Locate the cell with the specified text and output its (x, y) center coordinate. 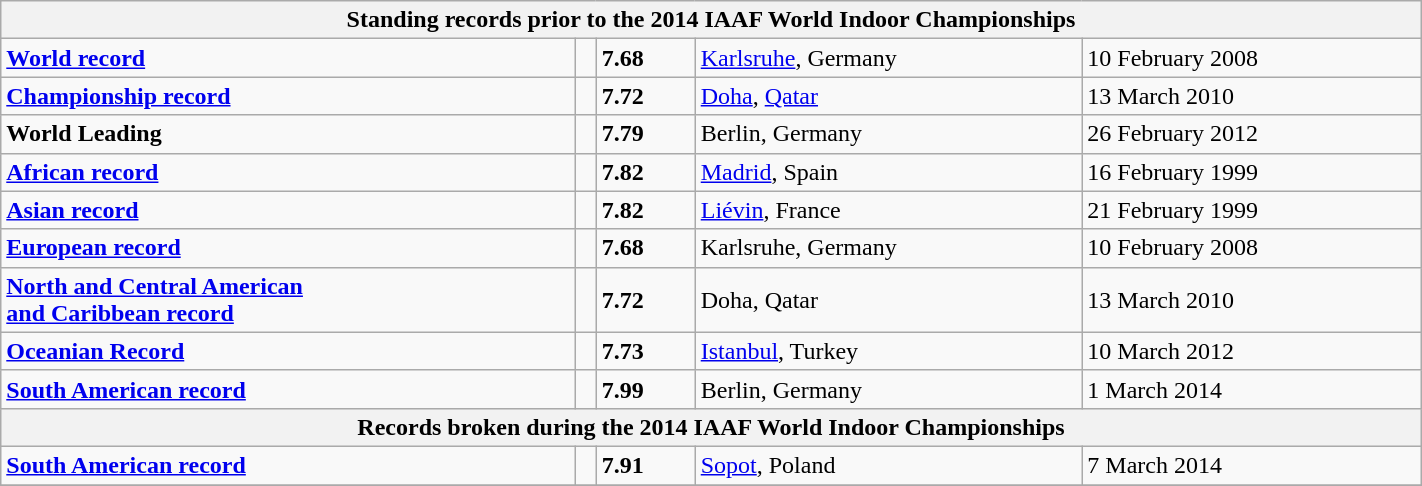
Records broken during the 2014 IAAF World Indoor Championships (711, 427)
7.99 (646, 389)
10 March 2012 (1252, 351)
21 February 1999 (1252, 210)
Championship record (288, 96)
Asian record (288, 210)
European record (288, 248)
World Leading (288, 134)
7.91 (646, 465)
World record (288, 58)
African record (288, 172)
7.79 (646, 134)
Madrid, Spain (888, 172)
16 February 1999 (1252, 172)
Standing records prior to the 2014 IAAF World Indoor Championships (711, 20)
Sopot, Poland (888, 465)
Liévin, France (888, 210)
North and Central American and Caribbean record (288, 300)
7.73 (646, 351)
1 March 2014 (1252, 389)
Oceanian Record (288, 351)
7 March 2014 (1252, 465)
26 February 2012 (1252, 134)
Istanbul, Turkey (888, 351)
